Identify which cell holds the provided text, then report its [x, y] central coordinate. 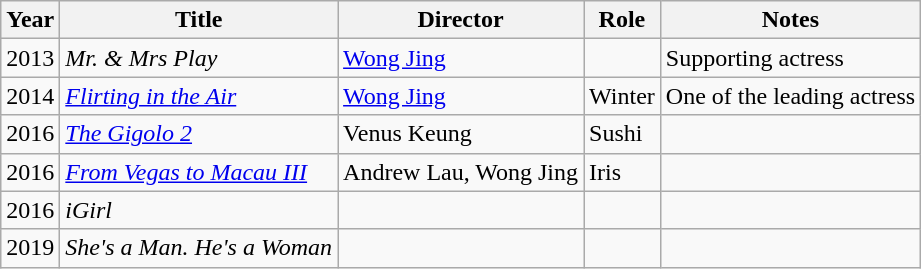
Title [199, 20]
Winter [622, 96]
2019 [30, 248]
Supporting actress [790, 58]
Notes [790, 20]
2014 [30, 96]
Role [622, 20]
Andrew Lau, Wong Jing [461, 172]
Director [461, 20]
One of the leading actress [790, 96]
The Gigolo 2 [199, 134]
She's a Man. He's a Woman [199, 248]
Mr. & Mrs Play [199, 58]
Venus Keung [461, 134]
Iris [622, 172]
2013 [30, 58]
From Vegas to Macau III [199, 172]
iGirl [199, 210]
Year [30, 20]
Flirting in the Air [199, 96]
Sushi [622, 134]
